Output the (x, y) coordinate of the center of the cell containing the given text.  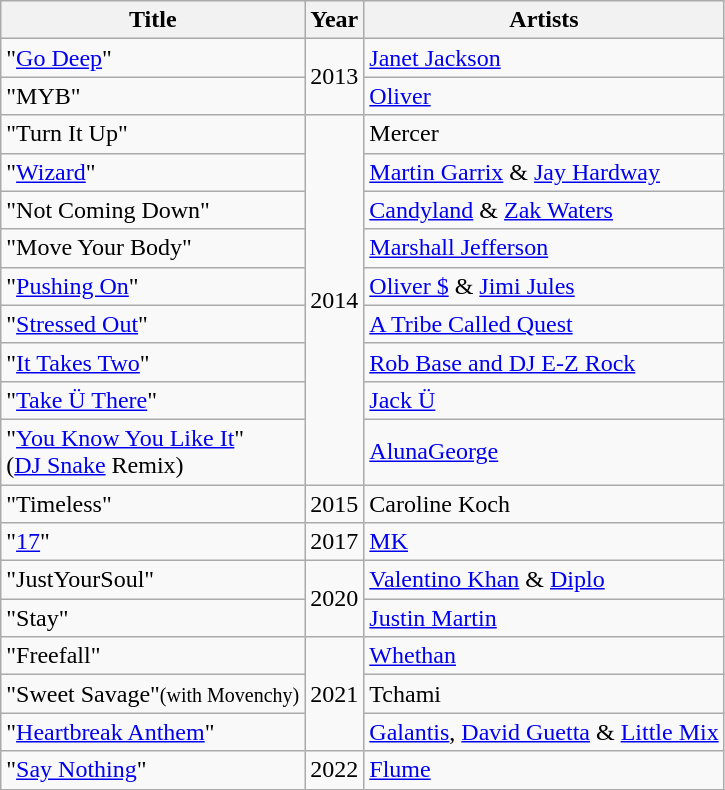
"Pushing On" (153, 286)
"Heartbreak Anthem" (153, 732)
AlunaGeorge (544, 452)
Year (334, 20)
"Wizard" (153, 172)
"Not Coming Down" (153, 210)
Martin Garrix & Jay Hardway (544, 172)
Valentino Khan & Diplo (544, 580)
Oliver $ & Jimi Jules (544, 286)
Jack Ü (544, 400)
"Turn It Up" (153, 134)
"17" (153, 542)
2013 (334, 77)
Title (153, 20)
Flume (544, 770)
Oliver (544, 96)
"Stay" (153, 618)
2015 (334, 503)
2021 (334, 694)
Justin Martin (544, 618)
2020 (334, 599)
"JustYourSoul" (153, 580)
"Timeless" (153, 503)
MK (544, 542)
"MYB" (153, 96)
"Stressed Out" (153, 324)
2022 (334, 770)
Caroline Koch (544, 503)
Janet Jackson (544, 58)
"Sweet Savage"(with Movenchy) (153, 694)
Rob Base and DJ E-Z Rock (544, 362)
Whethan (544, 656)
"Go Deep" (153, 58)
Mercer (544, 134)
Artists (544, 20)
2014 (334, 300)
"Freefall" (153, 656)
"Take Ü There" (153, 400)
"Move Your Body" (153, 248)
"You Know You Like It"(DJ Snake Remix) (153, 452)
Galantis, David Guetta & Little Mix (544, 732)
A Tribe Called Quest (544, 324)
2017 (334, 542)
"Say Nothing" (153, 770)
Tchami (544, 694)
Candyland & Zak Waters (544, 210)
Marshall Jefferson (544, 248)
"It Takes Two" (153, 362)
